Search for the cell housing the specified text and yield its (X, Y) center coordinate. 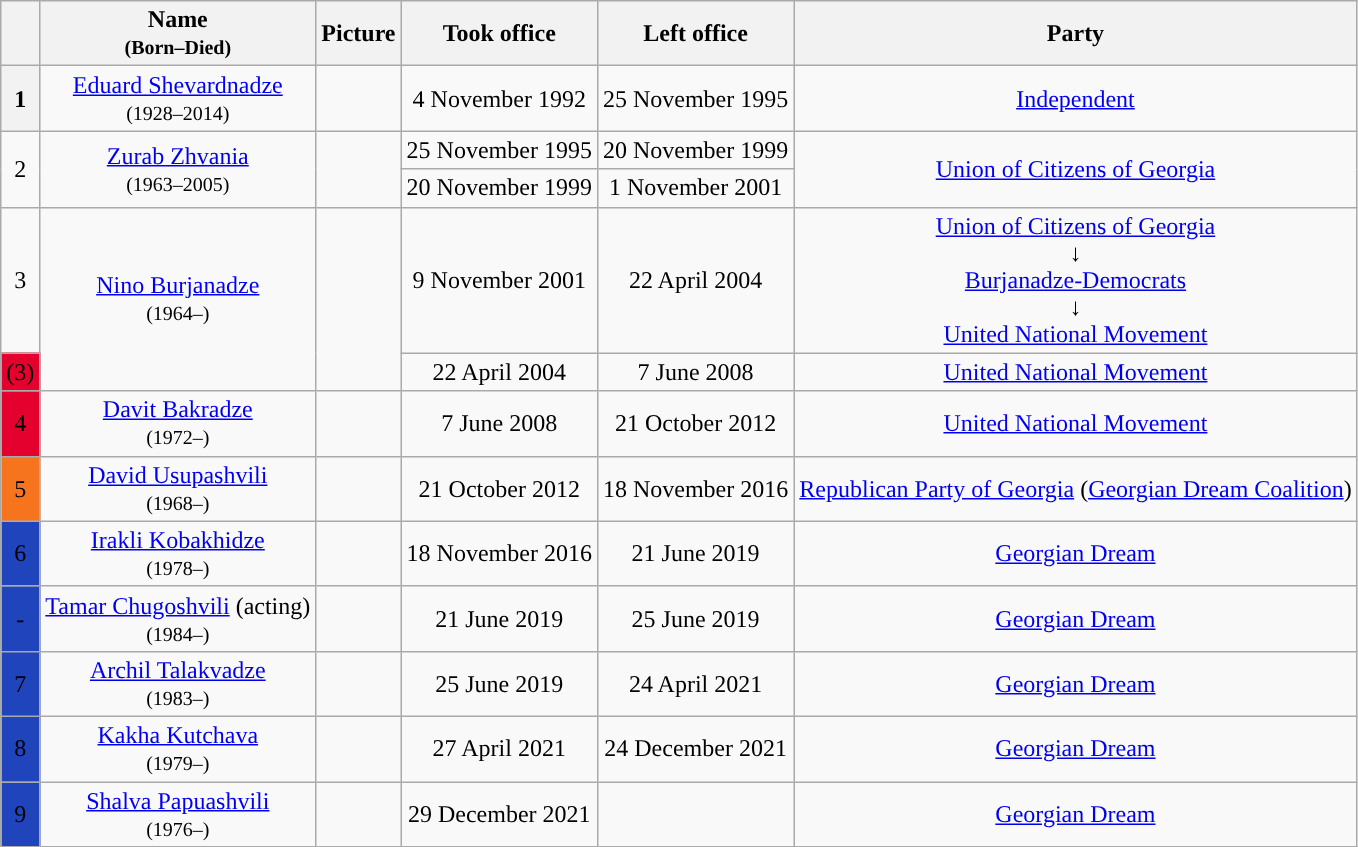
David Usupashvili(1968–) (178, 488)
7 (20, 684)
Eduard Shevardnadze(1928–2014) (178, 98)
Shalva Papuashvili(1976–) (178, 814)
4 November 1992 (499, 98)
27 April 2021 (499, 748)
Irakli Kobakhidze(1978–) (178, 554)
Picture (358, 34)
3 (20, 280)
5 (20, 488)
24 April 2021 (695, 684)
Left office (695, 34)
Union of Citizens of Georgia (1076, 169)
6 (20, 554)
(3) (20, 372)
2 (20, 169)
1 (20, 98)
Zurab Zhvania(1963–2005) (178, 169)
Union of Citizens of Georgia↓Burjanadze-Democrats↓United National Movement (1076, 280)
8 (20, 748)
Archil Talakvadze(1983–) (178, 684)
Party (1076, 34)
9 November 2001 (499, 280)
1 November 2001 (695, 188)
Kakha Kutchava(1979–) (178, 748)
4 (20, 424)
Davit Bakradze(1972–) (178, 424)
Republican Party of Georgia (Georgian Dream Coalition) (1076, 488)
Nino Burjanadze(1964–) (178, 299)
24 December 2021 (695, 748)
Took office (499, 34)
29 December 2021 (499, 814)
- (20, 618)
9 (20, 814)
Tamar Chugoshvili (acting)(1984–) (178, 618)
Independent (1076, 98)
Name(Born–Died) (178, 34)
